Capture the cell that displays the provided text and extract its (X, Y) central coordinate. 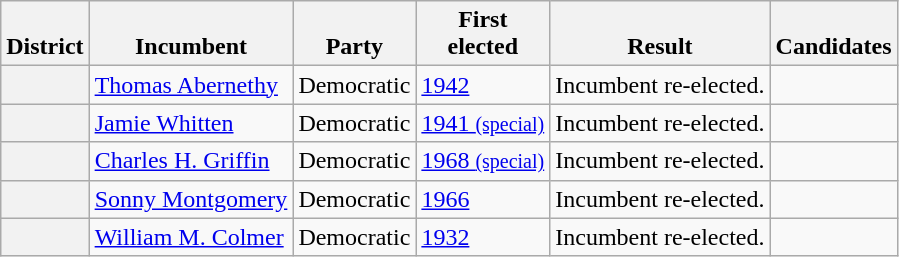
1942 (483, 85)
Result (660, 34)
1932 (483, 237)
District (45, 34)
Incumbent (191, 34)
Firstelected (483, 34)
Candidates (834, 34)
1966 (483, 199)
Charles H. Griffin (191, 161)
Jamie Whitten (191, 123)
Party (354, 34)
William M. Colmer (191, 237)
1941 (special) (483, 123)
Thomas Abernethy (191, 85)
Sonny Montgomery (191, 199)
1968 (special) (483, 161)
